Provide the (x, y) coordinate of the cell's center where the given text is located.  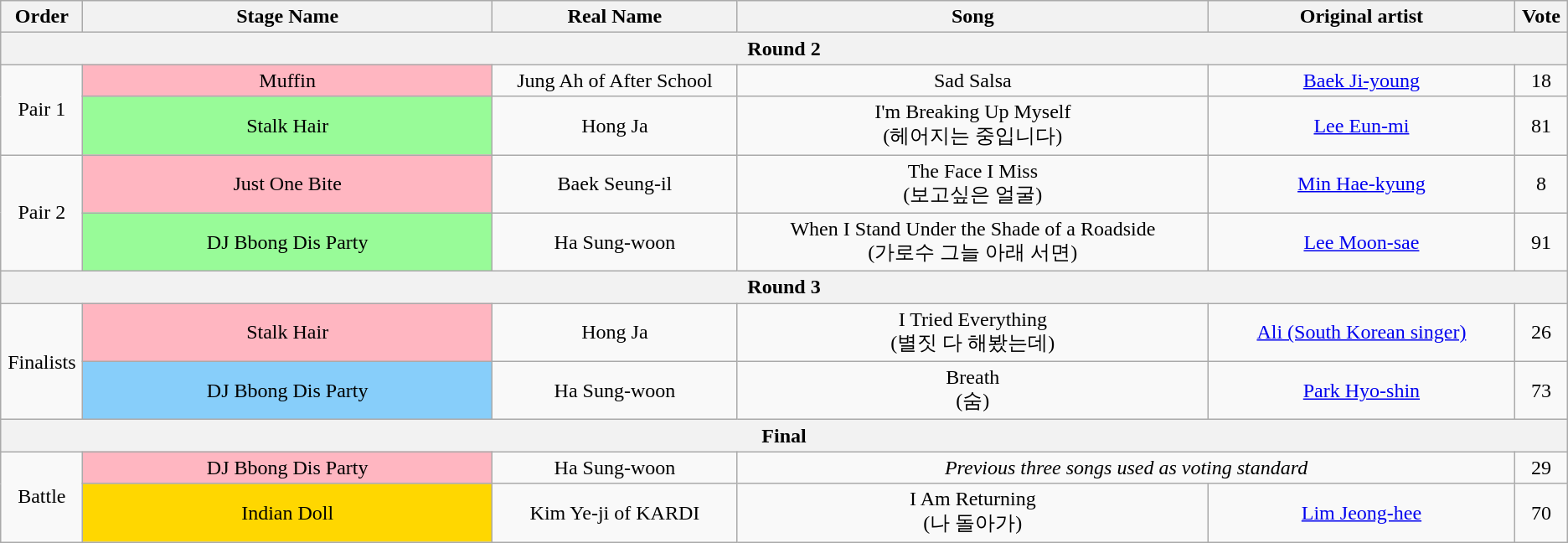
Pair 2 (42, 213)
The Face I Miss(보고싶은 얼굴) (972, 184)
I Am Returning(나 돌아가) (972, 513)
Battle (42, 497)
Vote (1541, 17)
Finalists (42, 362)
I'm Breaking Up Myself(헤어지는 중입니다) (972, 126)
18 (1541, 80)
Baek Ji-young (1361, 80)
Sad Salsa (972, 80)
Previous three songs used as voting standard (1126, 468)
Min Hae-kyung (1361, 184)
Breath(숨) (972, 390)
Stage Name (288, 17)
Just One Bite (288, 184)
Lee Eun-mi (1361, 126)
91 (1541, 242)
Ali (South Korean singer) (1361, 333)
Order (42, 17)
70 (1541, 513)
81 (1541, 126)
73 (1541, 390)
Jung Ah of After School (615, 80)
Lim Jeong-hee (1361, 513)
Song (972, 17)
Original artist (1361, 17)
I Tried Everything(별짓 다 해봤는데) (972, 333)
29 (1541, 468)
Kim Ye-ji of KARDI (615, 513)
Muffin (288, 80)
Final (784, 436)
Pair 1 (42, 110)
Real Name (615, 17)
Round 2 (784, 49)
Lee Moon-sae (1361, 242)
Park Hyo-shin (1361, 390)
When I Stand Under the Shade of a Roadside(가로수 그늘 아래 서면) (972, 242)
Baek Seung-il (615, 184)
Indian Doll (288, 513)
26 (1541, 333)
8 (1541, 184)
Round 3 (784, 287)
